Locate the cell with the specified text and output its [x, y] center coordinate. 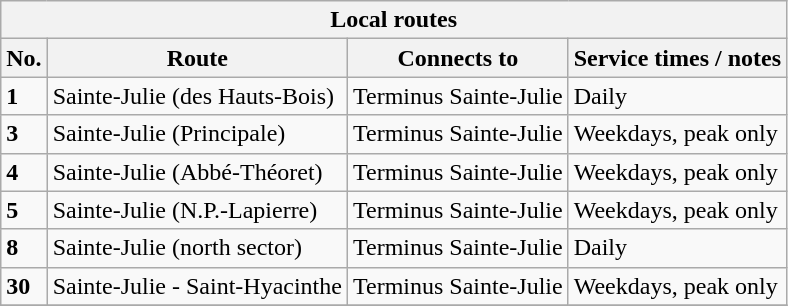
4 [24, 172]
No. [24, 58]
Sainte-Julie (N.P.-Lapierre) [197, 210]
8 [24, 248]
Service times / notes [677, 58]
Sainte-Julie - Saint-Hyacinthe [197, 286]
30 [24, 286]
Sainte-Julie (Principale) [197, 134]
Connects to [458, 58]
Route [197, 58]
Local routes [394, 20]
1 [24, 96]
Sainte-Julie (Abbé-Théoret) [197, 172]
Sainte-Julie (des Hauts-Bois) [197, 96]
5 [24, 210]
3 [24, 134]
Sainte-Julie (north sector) [197, 248]
